Pinpoint the cell where the given text exists, returning its (X, Y) midpoint coordinate. 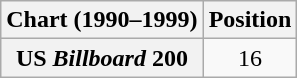
Chart (1990–1999) (102, 20)
US Billboard 200 (102, 58)
Position (250, 20)
16 (250, 58)
